Locate the cell with the specified text and output its [x, y] center coordinate. 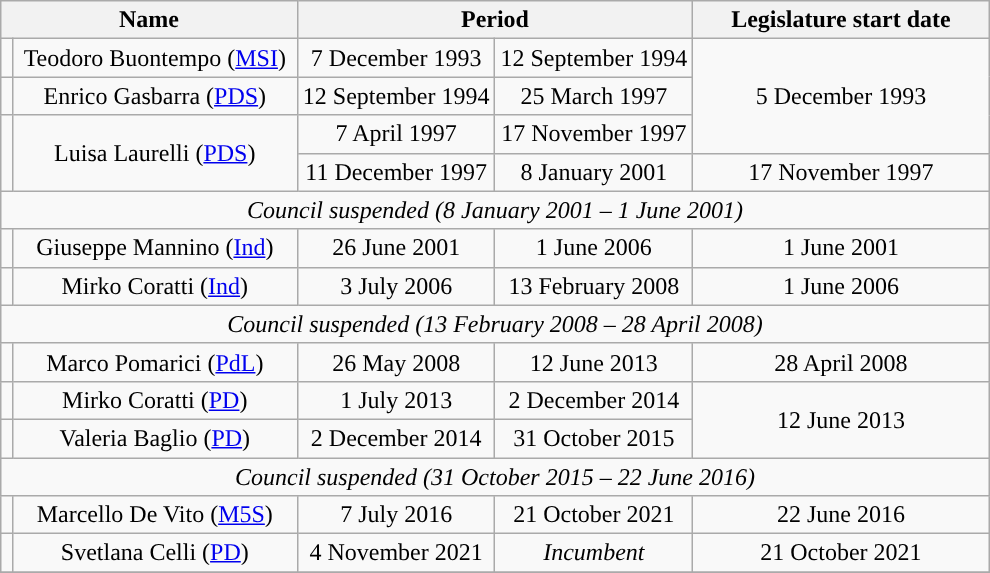
31 October 2015 [594, 438]
Luisa Laurelli (PDS) [154, 153]
Period [494, 20]
Council suspended (31 October 2015 – 22 June 2016) [495, 477]
Teodoro Buontempo (MSI) [154, 58]
Mirko Coratti (Ind) [154, 286]
3 July 2006 [396, 286]
Incumbent [594, 553]
Marcello De Vito (M5S) [154, 515]
11 December 1997 [396, 172]
Mirko Coratti (PD) [154, 400]
28 April 2008 [842, 362]
26 June 2001 [396, 248]
5 December 1993 [842, 96]
13 February 2008 [594, 286]
26 May 2008 [396, 362]
1 June 2001 [842, 248]
Svetlana Celli (PD) [154, 553]
Enrico Gasbarra (PDS) [154, 96]
25 March 1997 [594, 96]
1 July 2013 [396, 400]
Giuseppe Mannino (Ind) [154, 248]
4 November 2021 [396, 553]
Marco Pomarici (PdL) [154, 362]
Valeria Baglio (PD) [154, 438]
7 July 2016 [396, 515]
Legislature start date [842, 20]
8 January 2001 [594, 172]
Council suspended (13 February 2008 – 28 April 2008) [495, 324]
7 April 1997 [396, 134]
22 June 2016 [842, 515]
7 December 1993 [396, 58]
Name [150, 20]
Council suspended (8 January 2001 – 1 June 2001) [495, 210]
